Return the [x, y] coordinate for the center point of the cell that contains the specified text.  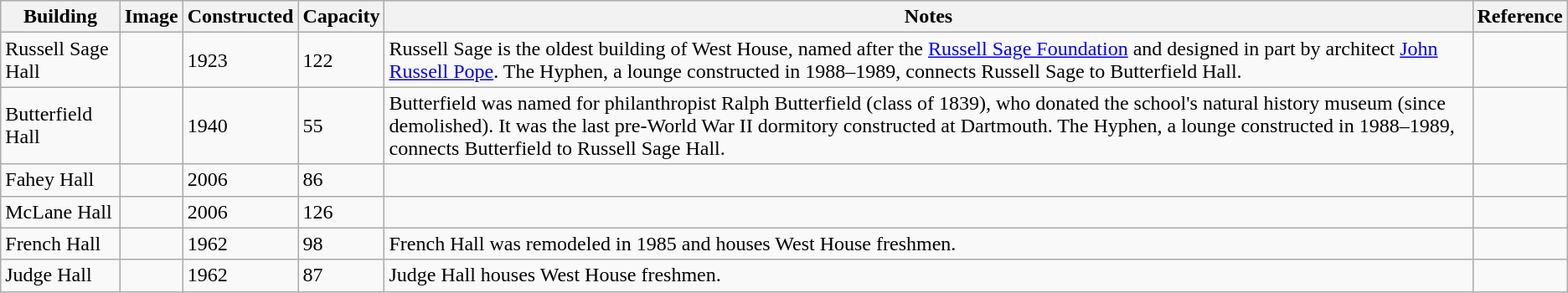
126 [342, 212]
Russell Sage Hall [60, 60]
55 [342, 126]
Reference [1519, 17]
1923 [240, 60]
Fahey Hall [60, 180]
Image [151, 17]
McLane Hall [60, 212]
French Hall [60, 244]
Judge Hall houses West House freshmen. [928, 275]
Constructed [240, 17]
Judge Hall [60, 275]
French Hall was remodeled in 1985 and houses West House freshmen. [928, 244]
86 [342, 180]
Butterfield Hall [60, 126]
Notes [928, 17]
Capacity [342, 17]
87 [342, 275]
98 [342, 244]
1940 [240, 126]
Building [60, 17]
122 [342, 60]
